Extract the [x, y] coordinate from the center of the cell holding the provided text.  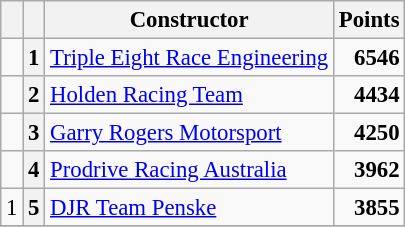
4434 [368, 95]
3855 [368, 208]
5 [34, 208]
Garry Rogers Motorsport [190, 133]
Constructor [190, 20]
Triple Eight Race Engineering [190, 58]
2 [34, 95]
3 [34, 133]
3962 [368, 170]
Points [368, 20]
DJR Team Penske [190, 208]
6546 [368, 58]
Prodrive Racing Australia [190, 170]
4250 [368, 133]
4 [34, 170]
Holden Racing Team [190, 95]
